Extract the [X, Y] coordinate from the center of the cell holding the provided text.  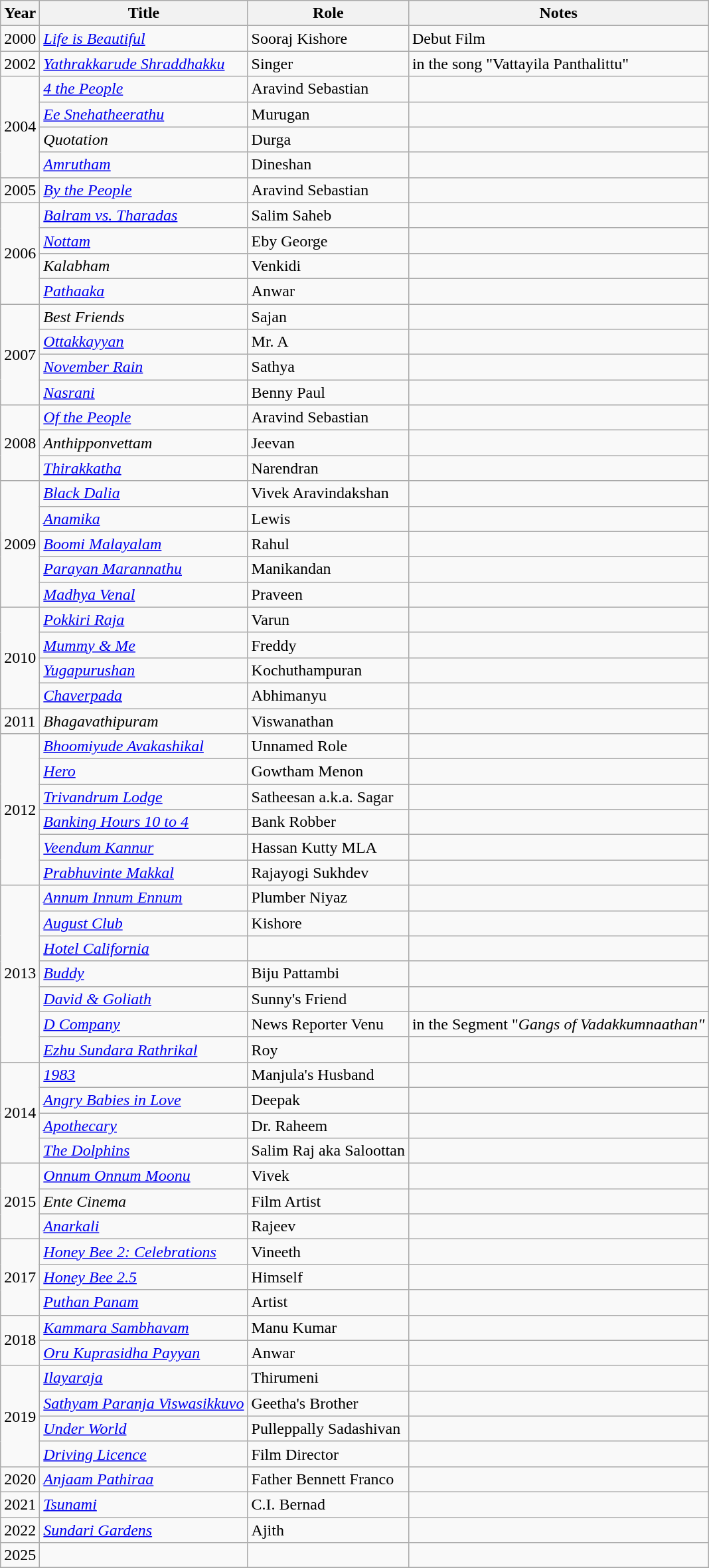
in the Segment "Gangs of Vadakkumnaathan" [558, 1024]
Driving Licence [143, 1454]
Kalabham [143, 266]
Kishore [328, 923]
Rajeev [328, 1227]
Praveen [328, 594]
2011 [20, 721]
Gowtham Menon [328, 772]
Viswanathan [328, 721]
Rahul [328, 544]
Kochuthampuran [328, 670]
Himself [328, 1277]
Anarkali [143, 1227]
Ottakkayyan [143, 342]
Anamika [143, 519]
Title [143, 13]
Durga [328, 139]
Deepak [328, 1100]
Angry Babies in Love [143, 1100]
Annum Innum Ennum [143, 898]
Vivek Aravindakshan [328, 493]
Unnamed Role [328, 746]
Pathaaka [143, 291]
Debut Film [558, 39]
Of the People [143, 418]
David & Goliath [143, 999]
Amrutham [143, 165]
Banking Hours 10 to 4 [143, 822]
Kammara Sambhavam [143, 1328]
Ente Cinema [143, 1201]
2004 [20, 127]
Manjula's Husband [328, 1075]
Sooraj Kishore [328, 39]
2020 [20, 1479]
Sunny's Friend [328, 999]
Dr. Raheem [328, 1126]
Biju Pattambi [328, 974]
2012 [20, 810]
C.I. Bernad [328, 1504]
Lewis [328, 519]
2006 [20, 253]
Honey Bee 2.5 [143, 1277]
Year [20, 13]
Pokkiri Raja [143, 620]
Venkidi [328, 266]
Sajan [328, 317]
Prabhuvinte Makkal [143, 873]
Puthan Panam [143, 1302]
Freddy [328, 645]
2025 [20, 1555]
Life is Beautiful [143, 39]
Bhoomiyude Avakashikal [143, 746]
Notes [558, 13]
November Rain [143, 367]
Oru Kuprasidha Payyan [143, 1353]
Satheesan a.k.a. Sagar [328, 797]
Trivandrum Lodge [143, 797]
Varun [328, 620]
Ajith [328, 1529]
Sathyam Paranja Viswasikkuvo [143, 1403]
Bhagavathipuram [143, 721]
Buddy [143, 974]
Anthipponvettam [143, 443]
4 the People [143, 89]
Black Dalia [143, 493]
Honey Bee 2: Celebrations [143, 1252]
Geetha's Brother [328, 1403]
Vineeth [328, 1252]
Onnum Onnum Moonu [143, 1176]
Eby George [328, 240]
Hassan Kutty MLA [328, 847]
Bank Robber [328, 822]
2002 [20, 64]
2015 [20, 1201]
Jeevan [328, 443]
Salim Raj aka Saloottan [328, 1151]
Roy [328, 1049]
2017 [20, 1277]
2018 [20, 1340]
Under World [143, 1429]
2007 [20, 355]
Father Bennett Franco [328, 1479]
Abhimanyu [328, 695]
Nasrani [143, 392]
Parayan Marannathu [143, 569]
Vivek [328, 1176]
Film Artist [328, 1201]
D Company [143, 1024]
Apothecary [143, 1126]
Mummy & Me [143, 645]
Veendum Kannur [143, 847]
Ilayaraja [143, 1378]
Dineshan [328, 165]
Nottam [143, 240]
Sathya [328, 367]
Boomi Malayalam [143, 544]
Madhya Venal [143, 594]
Artist [328, 1302]
Hotel California [143, 948]
Hero [143, 772]
The Dolphins [143, 1151]
Film Director [328, 1454]
Quotation [143, 139]
Benny Paul [328, 392]
Pulleppally Sadashivan [328, 1429]
2013 [20, 974]
Yathrakkarude Shraddhakku [143, 64]
1983 [143, 1075]
2022 [20, 1529]
2005 [20, 190]
Balram vs. Tharadas [143, 215]
Plumber Niyaz [328, 898]
Salim Saheb [328, 215]
Rajayogi Sukhdev [328, 873]
Tsunami [143, 1504]
Narendran [328, 468]
Singer [328, 64]
Manu Kumar [328, 1328]
Best Friends [143, 317]
Murugan [328, 114]
News Reporter Venu [328, 1024]
2009 [20, 544]
2014 [20, 1112]
Ezhu Sundara Rathrikal [143, 1049]
Yugapurushan [143, 670]
2019 [20, 1416]
Anjaam Pathiraa [143, 1479]
Manikandan [328, 569]
Sundari Gardens [143, 1529]
Mr. A [328, 342]
Role [328, 13]
Chaverpada [143, 695]
2008 [20, 443]
Thirumeni [328, 1378]
in the song "Vattayila Panthalittu" [558, 64]
August Club [143, 923]
2010 [20, 657]
Ee Snehatheerathu [143, 114]
2021 [20, 1504]
2000 [20, 39]
Thirakkatha [143, 468]
By the People [143, 190]
